Search for the cell housing the specified text and yield its [X, Y] center coordinate. 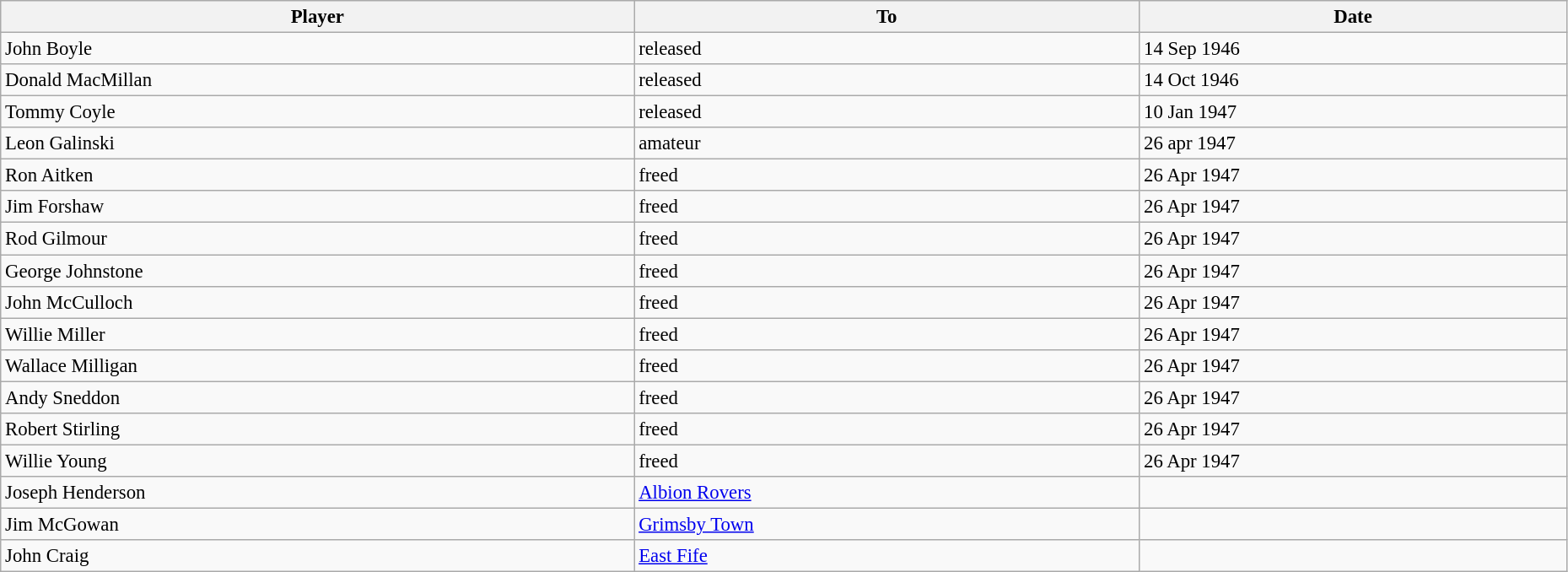
Willie Young [317, 461]
26 apr 1947 [1353, 143]
Joseph Henderson [317, 493]
Grimsby Town [887, 524]
John Boyle [317, 49]
10 Jan 1947 [1353, 112]
Jim McGowan [317, 524]
Player [317, 17]
Jim Forshaw [317, 207]
George Johnstone [317, 271]
Donald MacMillan [317, 80]
John McCulloch [317, 302]
Andy Sneddon [317, 397]
Leon Galinski [317, 143]
Willie Miller [317, 334]
14 Oct 1946 [1353, 80]
To [887, 17]
Date [1353, 17]
East Fife [887, 556]
John Craig [317, 556]
Albion Rovers [887, 493]
Tommy Coyle [317, 112]
Robert Stirling [317, 429]
amateur [887, 143]
Wallace Milligan [317, 365]
Rod Gilmour [317, 239]
14 Sep 1946 [1353, 49]
Ron Aitken [317, 175]
